Determine the (x, y) coordinate at the center of the cell enclosing the given text.  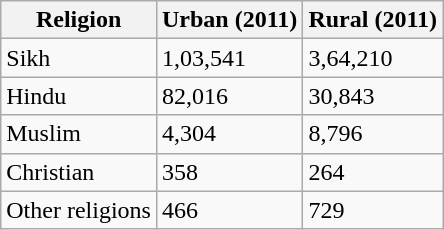
Other religions (79, 210)
1,03,541 (229, 58)
82,016 (229, 96)
264 (373, 172)
466 (229, 210)
30,843 (373, 96)
Urban (2011) (229, 20)
Christian (79, 172)
Sikh (79, 58)
Hindu (79, 96)
729 (373, 210)
3,64,210 (373, 58)
4,304 (229, 134)
Rural (2011) (373, 20)
Religion (79, 20)
8,796 (373, 134)
Muslim (79, 134)
358 (229, 172)
